For the text-containing cell, return its midpoint in [X, Y] coordinate format. 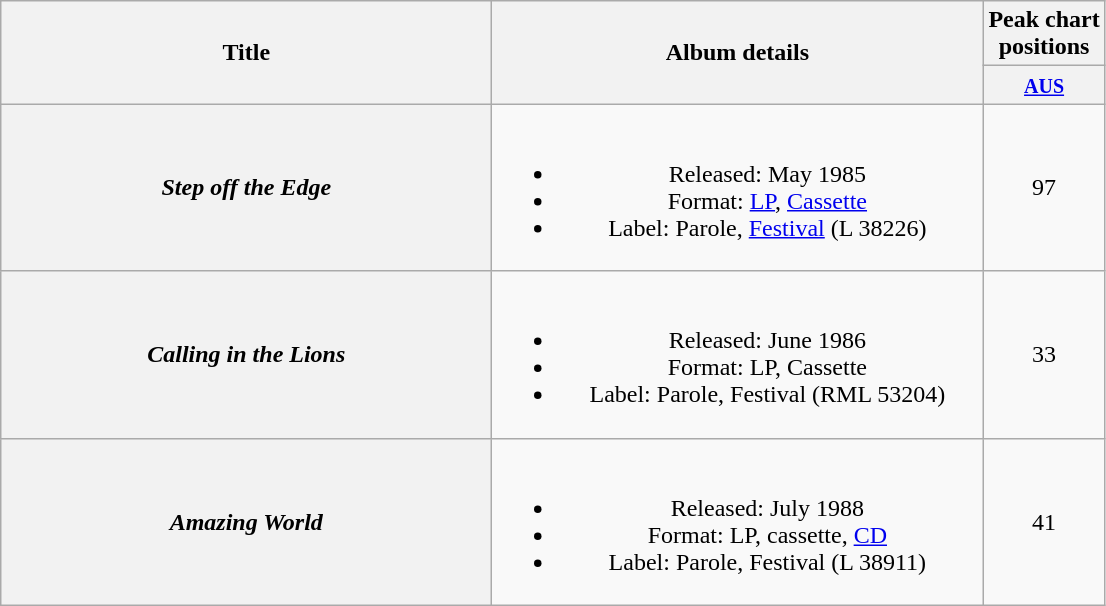
Released: May 1985Format: LP, CassetteLabel: Parole, Festival (L 38226) [738, 188]
33 [1044, 354]
Title [246, 52]
Released: July 1988Format: LP, cassette, CDLabel: Parole, Festival (L 38911) [738, 522]
Calling in the Lions [246, 354]
Peak chartpositions [1044, 34]
Released: June 1986Format: LP, CassetteLabel: Parole, Festival (RML 53204) [738, 354]
41 [1044, 522]
97 [1044, 188]
AUS [1044, 85]
Amazing World [246, 522]
Step off the Edge [246, 188]
Album details [738, 52]
